Provide the [x, y] coordinate of the cell's center where the given text is located.  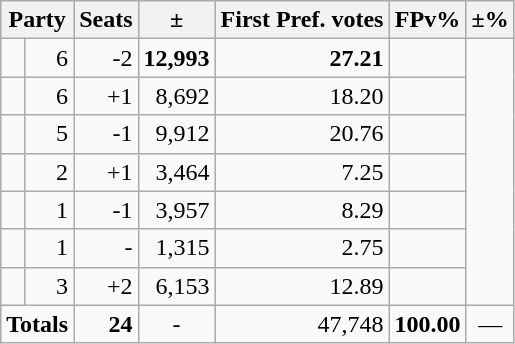
27.21 [302, 58]
9,912 [176, 134]
20.76 [302, 134]
— [490, 324]
3,464 [176, 172]
47,748 [302, 324]
Party [38, 20]
Totals [38, 324]
-2 [106, 58]
± [176, 20]
18.20 [302, 96]
3 [48, 286]
100.00 [428, 324]
8,692 [176, 96]
7.25 [302, 172]
+2 [106, 286]
3,957 [176, 210]
12,993 [176, 58]
2 [48, 172]
24 [106, 324]
5 [48, 134]
±% [490, 20]
FPv% [428, 20]
Seats [106, 20]
6,153 [176, 286]
2.75 [302, 248]
First Pref. votes [302, 20]
12.89 [302, 286]
1,315 [176, 248]
8.29 [302, 210]
